Extract the (x, y) coordinate from the center of the cell holding the provided text.  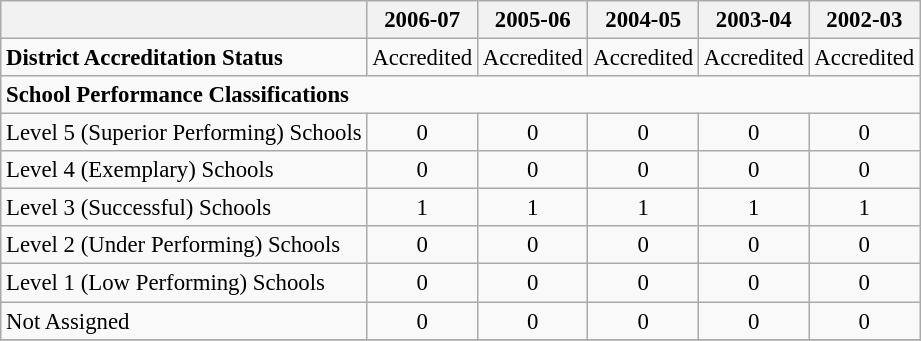
2006-07 (422, 20)
Not Assigned (184, 321)
District Accreditation Status (184, 58)
Level 2 (Under Performing) Schools (184, 245)
2005-06 (532, 20)
Level 3 (Successful) Schools (184, 208)
School Performance Classifications (460, 95)
2003-04 (754, 20)
Level 1 (Low Performing) Schools (184, 283)
2002-03 (864, 20)
2004-05 (644, 20)
Level 5 (Superior Performing) Schools (184, 133)
Level 4 (Exemplary) Schools (184, 170)
